Search for the cell housing the specified text and yield its (x, y) center coordinate. 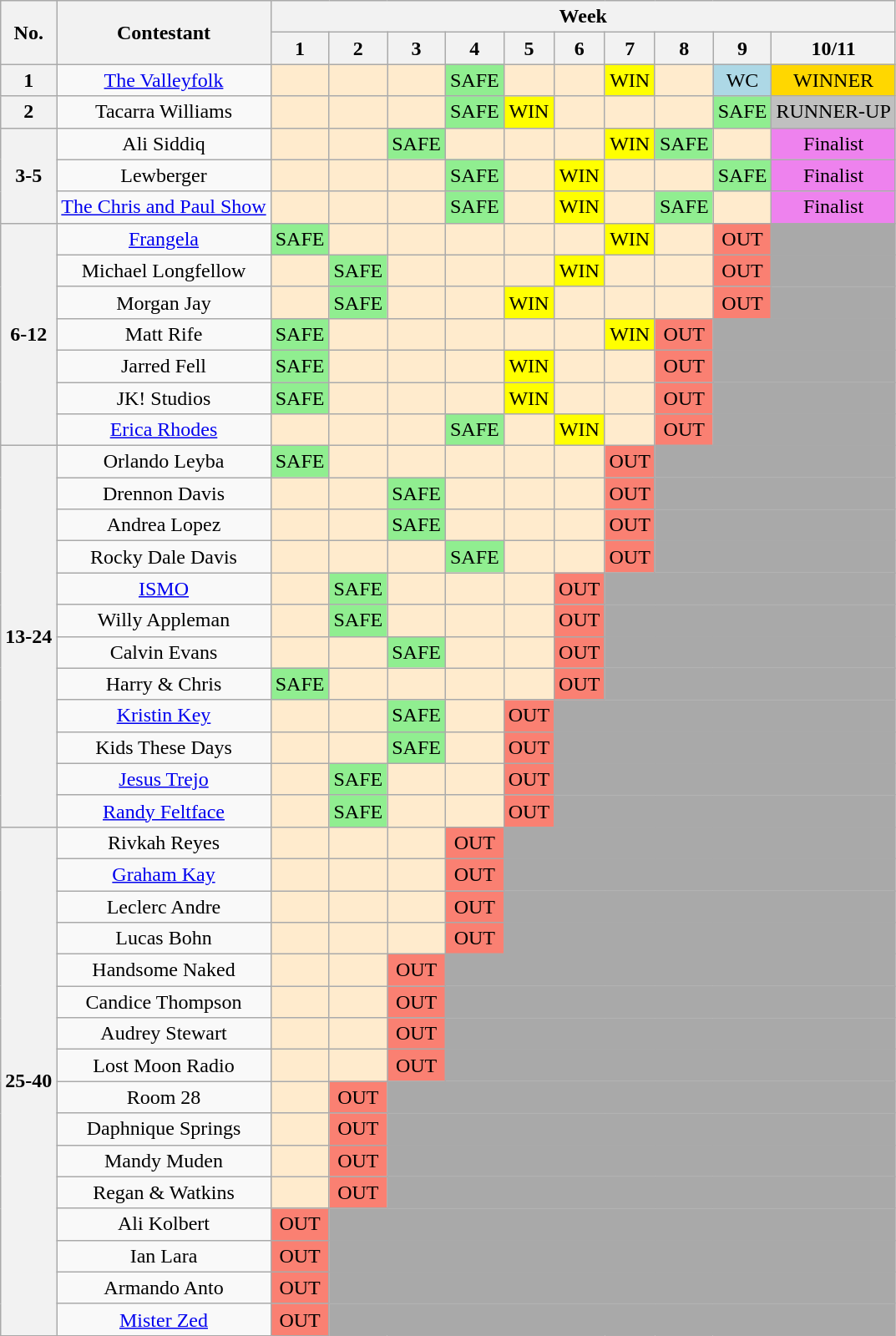
Armando Anto (164, 1288)
Rivkah Reyes (164, 843)
Willy Appleman (164, 620)
Rocky Dale Davis (164, 557)
Jesus Trejo (164, 779)
Contestant (164, 33)
Jarred Fell (164, 366)
Lewberger (164, 175)
9 (742, 48)
Regan & Watkins (164, 1192)
Kids These Days (164, 747)
Candice Thompson (164, 1002)
WC (742, 80)
6-12 (28, 334)
Harry & Chris (164, 684)
Lucas Bohn (164, 939)
Mandy Muden (164, 1161)
3-5 (28, 175)
No. (28, 33)
Week (583, 17)
Morgan Jay (164, 302)
Ian Lara (164, 1256)
Drennon Davis (164, 493)
WINNER (833, 80)
Leclerc Andre (164, 906)
Lost Moon Radio (164, 1065)
Handsome Naked (164, 970)
Andrea Lopez (164, 525)
JK! Studios (164, 398)
8 (684, 48)
Orlando Leyba (164, 462)
6 (580, 48)
5 (529, 48)
13-24 (28, 636)
3 (417, 48)
Erica Rhodes (164, 430)
Randy Feltface (164, 811)
Daphnique Springs (164, 1129)
Ali Siddiq (164, 144)
Ali Kolbert (164, 1224)
Kristin Key (164, 716)
Mister Zed (164, 1319)
Audrey Stewart (164, 1034)
Frangela (164, 239)
Matt Rife (164, 334)
25-40 (28, 1080)
Room 28 (164, 1097)
7 (630, 48)
Michael Longfellow (164, 271)
ISMO (164, 589)
Tacarra Williams (164, 112)
Calvin Evans (164, 652)
The Chris and Paul Show (164, 207)
The Valleyfolk (164, 80)
10/11 (833, 48)
4 (474, 48)
RUNNER-UP (833, 112)
Graham Kay (164, 874)
